Provide the (x, y) coordinate of the cell's center where the given text is located.  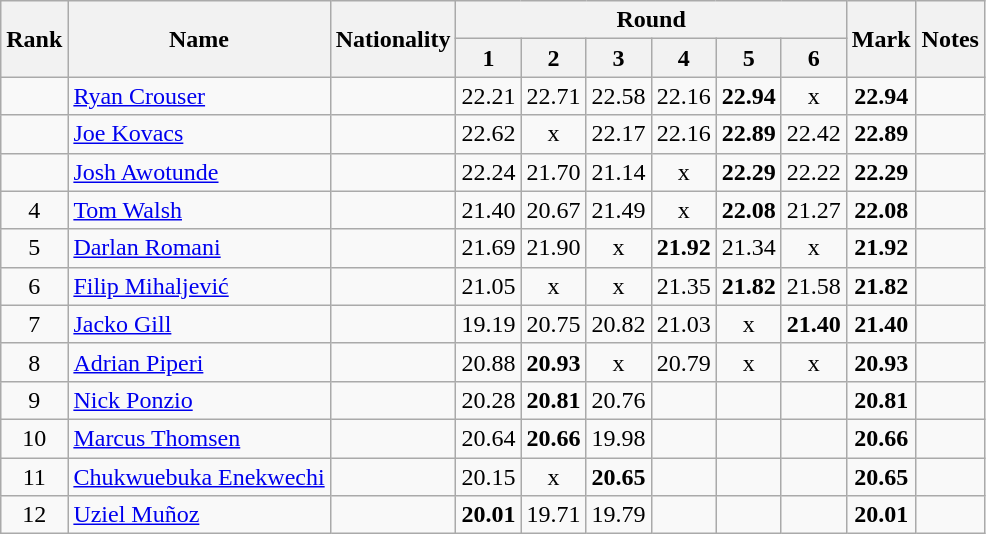
20.75 (554, 324)
21.49 (618, 210)
22.17 (618, 134)
22.71 (554, 96)
3 (618, 58)
22.22 (814, 172)
Rank (34, 39)
19.71 (554, 515)
22.58 (618, 96)
Nationality (393, 39)
22.21 (488, 96)
21.35 (684, 286)
Filip Mihaljević (199, 286)
19.98 (618, 438)
21.69 (488, 248)
Adrian Piperi (199, 362)
21.58 (814, 286)
Marcus Thomsen (199, 438)
21.27 (814, 210)
21.05 (488, 286)
21.03 (684, 324)
Jacko Gill (199, 324)
10 (34, 438)
22.24 (488, 172)
20.82 (618, 324)
20.79 (684, 362)
20.76 (618, 400)
Round (651, 20)
21.90 (554, 248)
Ryan Crouser (199, 96)
1 (488, 58)
8 (34, 362)
20.67 (554, 210)
19.19 (488, 324)
21.70 (554, 172)
Nick Ponzio (199, 400)
20.64 (488, 438)
Mark (881, 39)
19.79 (618, 515)
12 (34, 515)
Chukwuebuka Enekwechi (199, 477)
20.28 (488, 400)
9 (34, 400)
22.42 (814, 134)
Darlan Romani (199, 248)
Notes (950, 39)
Josh Awotunde (199, 172)
Name (199, 39)
20.15 (488, 477)
21.14 (618, 172)
Uziel Muñoz (199, 515)
21.34 (748, 248)
20.88 (488, 362)
Tom Walsh (199, 210)
7 (34, 324)
22.62 (488, 134)
Joe Kovacs (199, 134)
2 (554, 58)
11 (34, 477)
